Detect which cell encompasses the target text, then output its (X, Y) center coordinate. 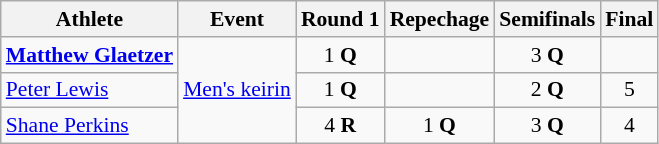
Repechage (440, 19)
Peter Lewis (90, 90)
Athlete (90, 19)
Event (237, 19)
2 Q (547, 90)
Men's keirin (237, 90)
Round 1 (340, 19)
4 (629, 126)
4 R (340, 126)
Matthew Glaetzer (90, 55)
Final (629, 19)
Shane Perkins (90, 126)
Semifinals (547, 19)
5 (629, 90)
